Return the (x, y) coordinate for the center point of the cell that contains the specified text.  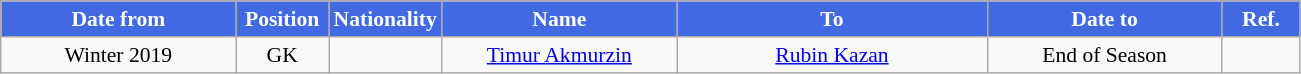
Position (282, 19)
GK (282, 55)
Date to (1104, 19)
Timur Akmurzin (560, 55)
Winter 2019 (118, 55)
Rubin Kazan (832, 55)
Date from (118, 19)
Nationality (384, 19)
Ref. (1261, 19)
To (832, 19)
Name (560, 19)
End of Season (1104, 55)
